Capture the cell that displays the provided text and extract its [x, y] central coordinate. 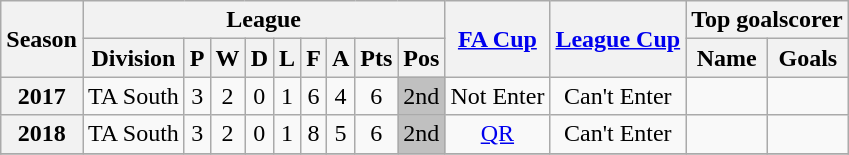
League [263, 20]
League Cup [618, 39]
L [288, 58]
2018 [42, 134]
8 [314, 134]
Division [133, 58]
Top goalscorer [767, 20]
A [340, 58]
W [228, 58]
2017 [42, 96]
Pos [422, 58]
F [314, 58]
FA Cup [498, 39]
P [197, 58]
Season [42, 39]
4 [340, 96]
5 [340, 134]
Name [727, 58]
D [259, 58]
Pts [376, 58]
QR [498, 134]
Not Enter [498, 96]
Goals [808, 58]
